Pinpoint the cell where the given text exists, returning its (X, Y) midpoint coordinate. 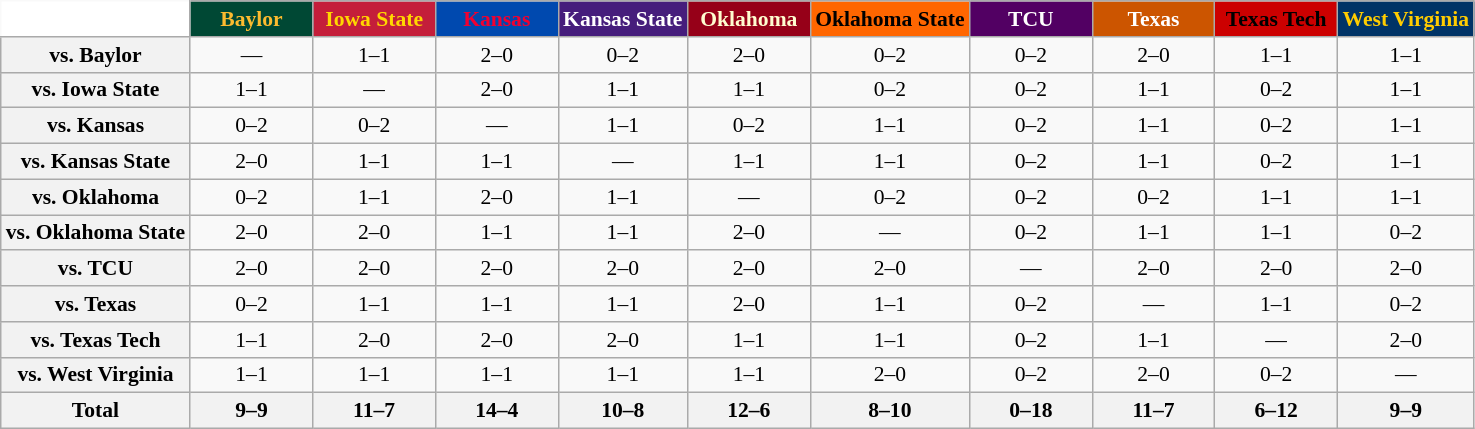
vs. Baylor (96, 55)
Kansas (496, 19)
vs. Oklahoma (96, 197)
TCU (1032, 19)
vs. Texas (96, 304)
0–18 (1032, 411)
12–6 (750, 411)
Texas (1154, 19)
Texas Tech (1276, 19)
vs. West Virginia (96, 375)
14–4 (496, 411)
vs. Texas Tech (96, 340)
6–12 (1276, 411)
vs. Iowa State (96, 90)
vs. Kansas State (96, 162)
vs. Oklahoma State (96, 233)
vs. Kansas (96, 126)
Oklahoma State (890, 19)
Baylor (252, 19)
vs. TCU (96, 269)
Iowa State (374, 19)
Kansas State (622, 19)
West Virginia (1406, 19)
Total (96, 411)
Oklahoma (750, 19)
10–8 (622, 411)
8–10 (890, 411)
